Pinpoint the cell where the given text exists, returning its (x, y) midpoint coordinate. 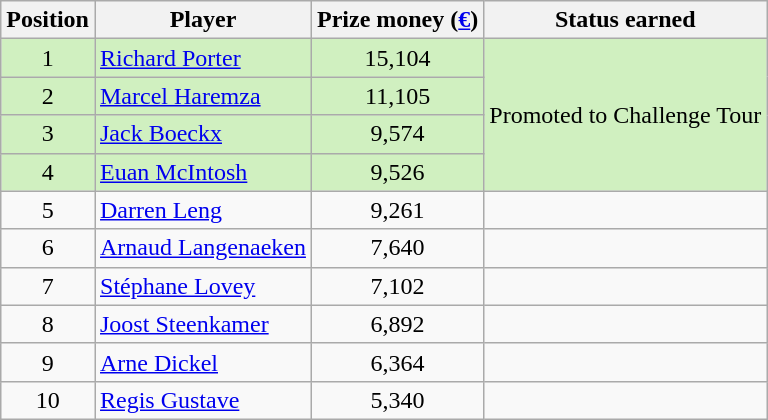
6,364 (397, 362)
Joost Steenkamer (202, 324)
5 (48, 210)
4 (48, 172)
8 (48, 324)
2 (48, 96)
9,261 (397, 210)
Marcel Haremza (202, 96)
Position (48, 20)
Status earned (626, 20)
Stéphane Lovey (202, 286)
9,574 (397, 134)
1 (48, 58)
7,640 (397, 248)
Euan McIntosh (202, 172)
15,104 (397, 58)
Promoted to Challenge Tour (626, 115)
Prize money (€) (397, 20)
9 (48, 362)
11,105 (397, 96)
Arne Dickel (202, 362)
Jack Boeckx (202, 134)
9,526 (397, 172)
10 (48, 400)
Arnaud Langenaeken (202, 248)
Richard Porter (202, 58)
Darren Leng (202, 210)
Player (202, 20)
7,102 (397, 286)
3 (48, 134)
7 (48, 286)
6,892 (397, 324)
5,340 (397, 400)
6 (48, 248)
Regis Gustave (202, 400)
